Locate the cell with the specified text and output its (x, y) center coordinate. 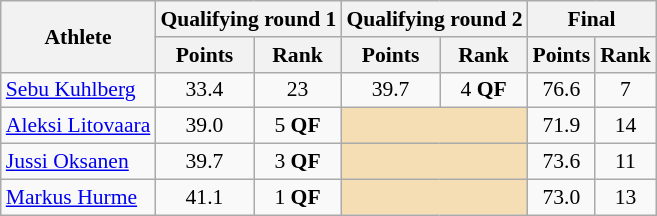
76.6 (561, 90)
23 (298, 90)
Sebu Kuhlberg (78, 90)
73.0 (561, 197)
71.9 (561, 126)
Aleksi Litovaara (78, 126)
Qualifying round 1 (248, 19)
4 QF (484, 90)
3 QF (298, 162)
13 (626, 197)
Athlete (78, 36)
41.1 (204, 197)
33.4 (204, 90)
5 QF (298, 126)
1 QF (298, 197)
39.0 (204, 126)
Qualifying round 2 (434, 19)
Final (591, 19)
Markus Hurme (78, 197)
14 (626, 126)
Jussi Oksanen (78, 162)
7 (626, 90)
73.6 (561, 162)
11 (626, 162)
